Determine the (x, y) coordinate at the center of the cell enclosing the given text.  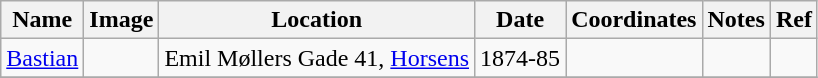
Ref (794, 20)
Bastian (42, 58)
Name (42, 20)
Image (122, 20)
Coordinates (634, 20)
Emil Møllers Gade 41, Horsens (317, 58)
1874-85 (520, 58)
Notes (736, 20)
Date (520, 20)
Location (317, 20)
